Return (x, y) of the center of cell containing provided text 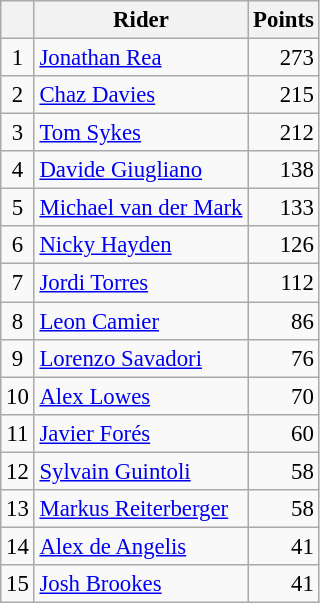
12 (18, 471)
Points (284, 20)
Leon Camier (141, 321)
212 (284, 133)
Rider (141, 20)
Tom Sykes (141, 133)
8 (18, 321)
Nicky Hayden (141, 245)
273 (284, 58)
Chaz Davies (141, 95)
2 (18, 95)
Lorenzo Savadori (141, 358)
4 (18, 170)
70 (284, 396)
76 (284, 358)
Sylvain Guintoli (141, 471)
138 (284, 170)
7 (18, 283)
86 (284, 321)
9 (18, 358)
Alex Lowes (141, 396)
Javier Forés (141, 433)
112 (284, 283)
Alex de Angelis (141, 546)
3 (18, 133)
6 (18, 245)
133 (284, 208)
11 (18, 433)
215 (284, 95)
14 (18, 546)
126 (284, 245)
15 (18, 584)
1 (18, 58)
13 (18, 509)
Jonathan Rea (141, 58)
5 (18, 208)
10 (18, 396)
Michael van der Mark (141, 208)
Davide Giugliano (141, 170)
Markus Reiterberger (141, 509)
60 (284, 433)
Josh Brookes (141, 584)
Jordi Torres (141, 283)
